Identify which cell holds the provided text, then report its (X, Y) central coordinate. 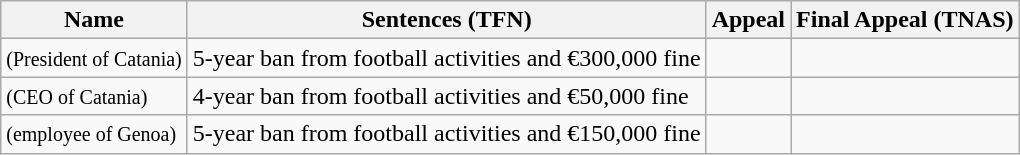
Name (94, 20)
(President of Catania) (94, 58)
4-year ban from football activities and €50,000 fine (446, 96)
5-year ban from football activities and €300,000 fine (446, 58)
Appeal (748, 20)
Sentences (TFN) (446, 20)
(employee of Genoa) (94, 134)
(CEO of Catania) (94, 96)
Final Appeal (TNAS) (905, 20)
5-year ban from football activities and €150,000 fine (446, 134)
